Output the (X, Y) coordinate of the center of the cell containing the given text.  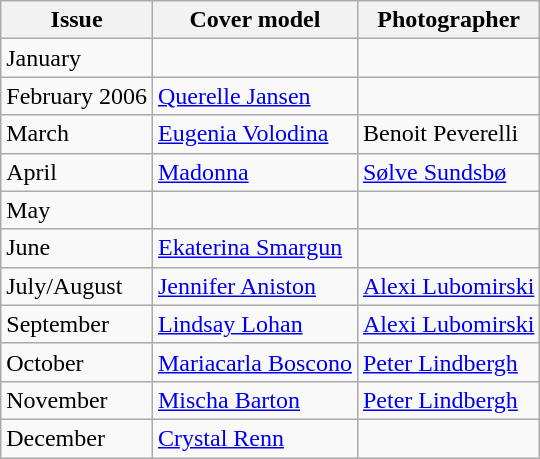
October (77, 362)
Benoit Peverelli (448, 134)
Madonna (254, 172)
Cover model (254, 20)
January (77, 58)
Issue (77, 20)
Mischa Barton (254, 400)
November (77, 400)
Crystal Renn (254, 438)
Jennifer Aniston (254, 286)
July/August (77, 286)
Querelle Jansen (254, 96)
Ekaterina Smargun (254, 248)
June (77, 248)
April (77, 172)
September (77, 324)
March (77, 134)
May (77, 210)
Mariacarla Boscono (254, 362)
February 2006 (77, 96)
December (77, 438)
Eugenia Volodina (254, 134)
Photographer (448, 20)
Lindsay Lohan (254, 324)
Sølve Sundsbø (448, 172)
